From the cell containing the given text, extract its center point as [X, Y] coordinate. 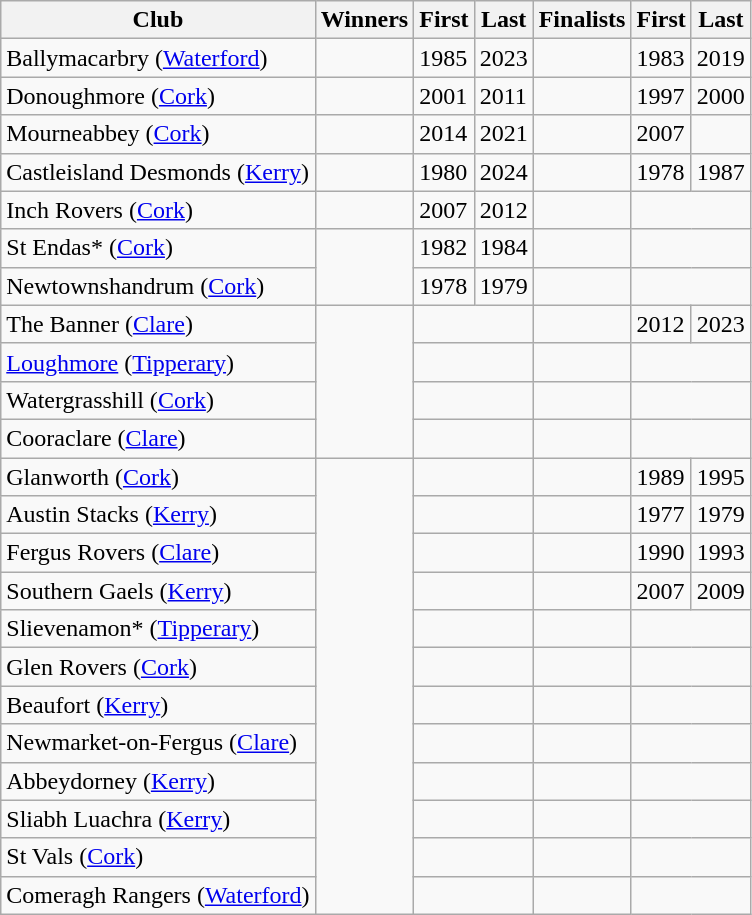
Newtownshandrum (Cork) [158, 286]
Donoughmore (Cork) [158, 96]
1993 [720, 553]
Beaufort (Kerry) [158, 705]
Abbeydorney (Kerry) [158, 781]
Mourneabbey (Cork) [158, 134]
1982 [444, 248]
1980 [444, 172]
St Endas* (Cork) [158, 248]
1984 [504, 248]
2011 [504, 96]
1997 [661, 96]
1990 [661, 553]
1985 [444, 58]
2014 [444, 134]
Glen Rovers (Cork) [158, 667]
Finalists [582, 20]
Sliabh Luachra (Kerry) [158, 819]
1989 [661, 477]
2001 [444, 96]
Fergus Rovers (Clare) [158, 553]
St Vals (Cork) [158, 857]
1983 [661, 58]
Ballymacarbry (Waterford) [158, 58]
Watergrasshill (Cork) [158, 400]
Newmarket-on-Fergus (Clare) [158, 743]
2009 [720, 591]
Austin Stacks (Kerry) [158, 515]
Cooraclare (Clare) [158, 438]
The Banner (Clare) [158, 324]
Comeragh Rangers (Waterford) [158, 895]
Inch Rovers (Cork) [158, 210]
Loughmore (Tipperary) [158, 362]
2021 [504, 134]
Glanworth (Cork) [158, 477]
1995 [720, 477]
Winners [364, 20]
2024 [504, 172]
2019 [720, 58]
Southern Gaels (Kerry) [158, 591]
Club [158, 20]
Slievenamon* (Tipperary) [158, 629]
Castleisland Desmonds (Kerry) [158, 172]
1977 [661, 515]
2000 [720, 96]
1987 [720, 172]
